Return the (X, Y) coordinate for the center point of the cell that contains the specified text.  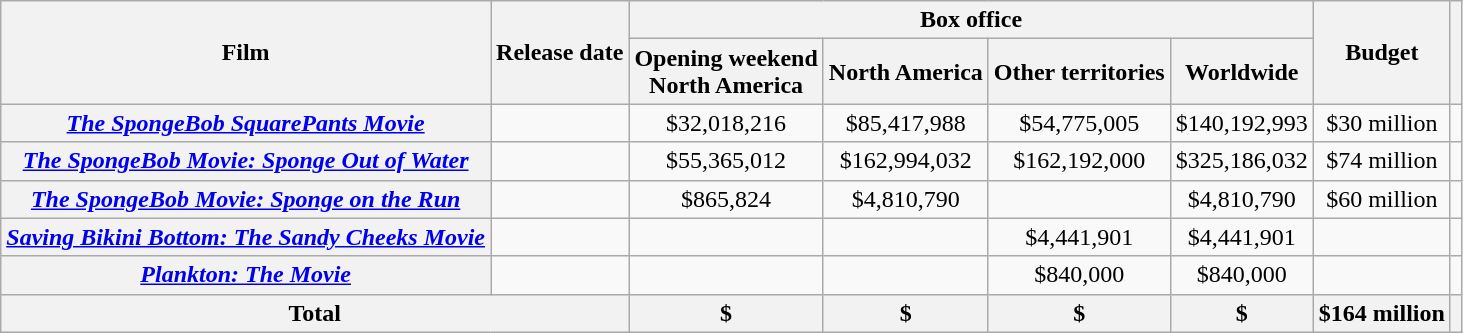
$32,018,216 (726, 123)
$60 million (1382, 199)
Budget (1382, 52)
$865,824 (726, 199)
$325,186,032 (1242, 161)
Plankton: The Movie (246, 275)
Other territories (1079, 72)
$85,417,988 (906, 123)
Opening weekendNorth America (726, 72)
Saving Bikini Bottom: The Sandy Cheeks Movie (246, 237)
Box office (971, 20)
The SpongeBob Movie: Sponge on the Run (246, 199)
The SpongeBob SquarePants Movie (246, 123)
$140,192,993 (1242, 123)
$74 million (1382, 161)
Film (246, 52)
$162,192,000 (1079, 161)
Total (315, 313)
$30 million (1382, 123)
Release date (560, 52)
Worldwide (1242, 72)
$54,775,005 (1079, 123)
$164 million (1382, 313)
The SpongeBob Movie: Sponge Out of Water (246, 161)
North America (906, 72)
$162,994,032 (906, 161)
$55,365,012 (726, 161)
